Determine the [X, Y] coordinate at the center of the cell enclosing the given text.  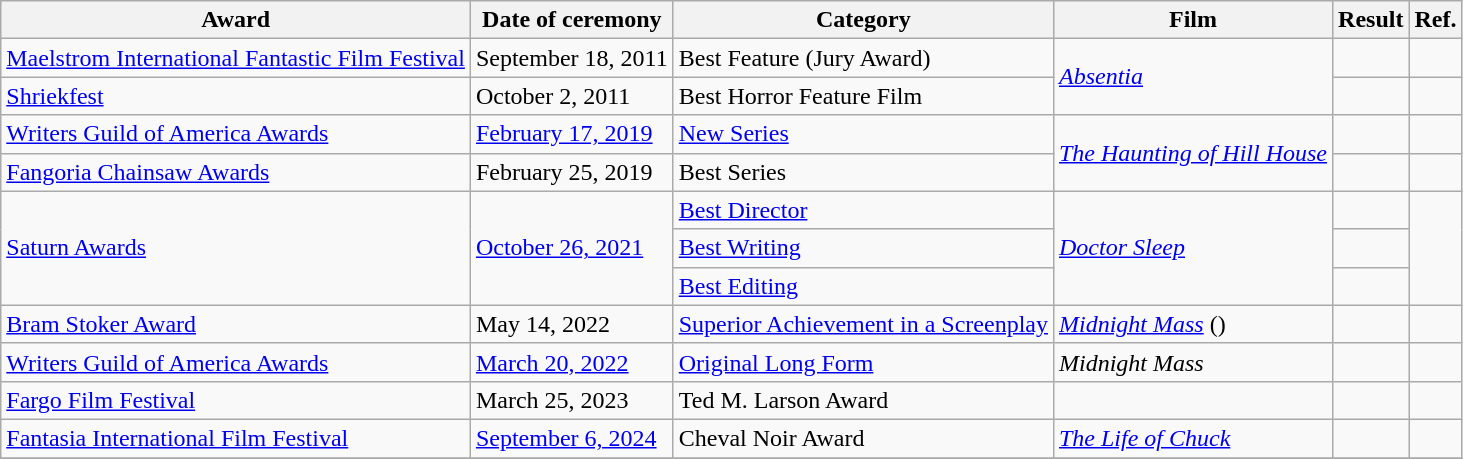
Doctor Sleep [1192, 248]
March 20, 2022 [572, 362]
Bram Stoker Award [236, 324]
Award [236, 20]
Film [1192, 20]
Cheval Noir Award [863, 438]
September 18, 2011 [572, 58]
May 14, 2022 [572, 324]
Fangoria Chainsaw Awards [236, 172]
Superior Achievement in a Screenplay [863, 324]
Fantasia International Film Festival [236, 438]
Category [863, 20]
Original Long Form [863, 362]
September 6, 2024 [572, 438]
Ref. [1436, 20]
October 2, 2011 [572, 96]
Best Writing [863, 248]
Best Editing [863, 286]
Saturn Awards [236, 248]
Date of ceremony [572, 20]
Midnight Mass [1192, 362]
Fargo Film Festival [236, 400]
Result [1371, 20]
February 25, 2019 [572, 172]
Maelstrom International Fantastic Film Festival [236, 58]
Best Series [863, 172]
New Series [863, 134]
Ted M. Larson Award [863, 400]
Best Feature (Jury Award) [863, 58]
The Life of Chuck [1192, 438]
Midnight Mass () [1192, 324]
March 25, 2023 [572, 400]
Absentia [1192, 77]
Best Horror Feature Film [863, 96]
Best Director [863, 210]
The Haunting of Hill House [1192, 153]
Shriekfest [236, 96]
February 17, 2019 [572, 134]
October 26, 2021 [572, 248]
